Find where the given text appears and provide that cell's center as (x, y) coordinate. 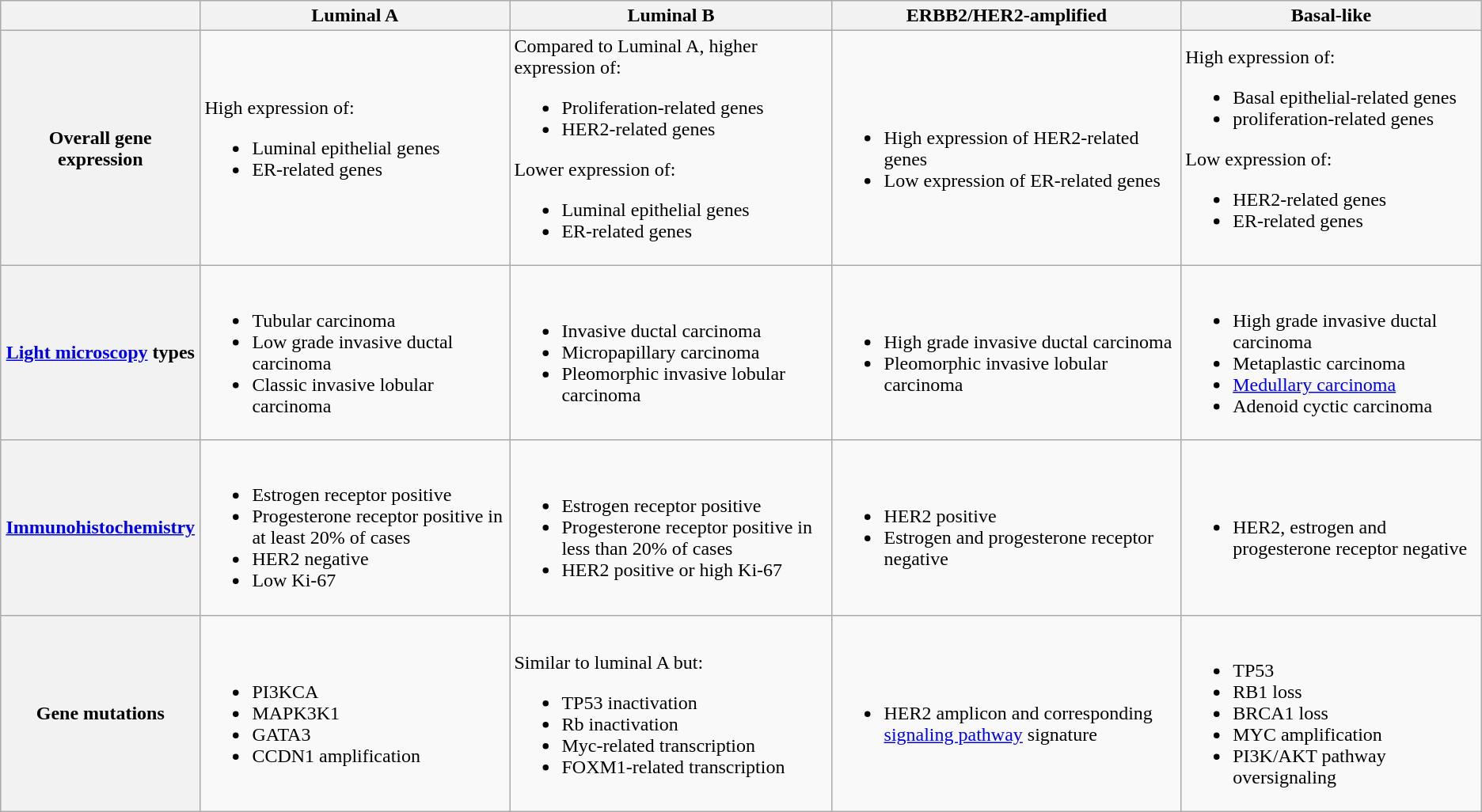
Luminal A (355, 16)
Overall gene expression (101, 148)
High grade invasive ductal carcinomaPleomorphic invasive lobular carcinoma (1007, 353)
High grade invasive ductal carcinomaMetaplastic carcinomaMedullary carcinomaAdenoid cyctic carcinoma (1332, 353)
Light microscopy types (101, 353)
Gene mutations (101, 713)
High expression of:Luminal epithelial genesER-related genes (355, 148)
HER2 amplicon and corresponding signaling pathway signature (1007, 713)
Tubular carcinomaLow grade invasive ductal carcinomaClassic invasive lobular carcinoma (355, 353)
HER2 positiveEstrogen and progesterone receptor negative (1007, 527)
Invasive ductal carcinomaMicropapillary carcinomaPleomorphic invasive lobular carcinoma (671, 353)
Immunohistochemistry (101, 527)
Estrogen receptor positiveProgesterone receptor positive in less than 20% of casesHER2 positive or high Ki-67 (671, 527)
Basal-like (1332, 16)
HER2, estrogen and progesterone receptor negative (1332, 527)
Estrogen receptor positiveProgesterone receptor positive in at least 20% of casesHER2 negativeLow Ki-67 (355, 527)
ERBB2/HER2-amplified (1007, 16)
High expression of HER2-related genesLow expression of ER-related genes (1007, 148)
PI3KCAMAPK3K1GATA3CCDN1 amplification (355, 713)
Luminal B (671, 16)
High expression of:Basal epithelial-related genesproliferation-related genesLow expression of:HER2-related genesER-related genes (1332, 148)
Compared to Luminal A, higher expression of:Proliferation-related genesHER2-related genesLower expression of:Luminal epithelial genesER-related genes (671, 148)
TP53RB1 lossBRCA1 lossMYC amplificationPI3K/AKT pathway oversignaling (1332, 713)
Similar to luminal A but:TP53 inactivationRb inactivationMyc-related transcriptionFOXM1-related transcription (671, 713)
